From the cell containing the given text, extract its center point as [x, y] coordinate. 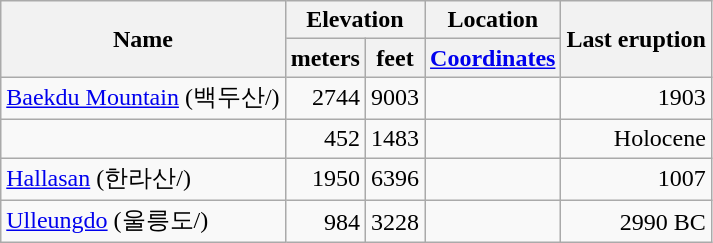
Location [493, 20]
Last eruption [636, 39]
1950 [325, 180]
2744 [325, 98]
452 [325, 138]
Hallasan (한라산/) [143, 180]
Name [143, 39]
1903 [636, 98]
6396 [394, 180]
984 [325, 222]
feet [394, 58]
1007 [636, 180]
Baekdu Mountain (백두산/) [143, 98]
3228 [394, 222]
Holocene [636, 138]
2990 BC [636, 222]
9003 [394, 98]
Coordinates [493, 58]
1483 [394, 138]
meters [325, 58]
Ulleungdo (울릉도/) [143, 222]
Elevation [354, 20]
